Return [x, y] of the center of cell containing provided text 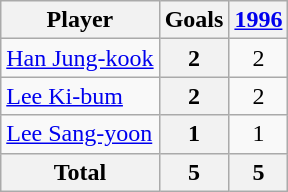
Lee Ki-bum [80, 96]
Total [80, 172]
Goals [194, 20]
1996 [258, 20]
Player [80, 20]
Lee Sang-yoon [80, 134]
Han Jung-kook [80, 58]
